Return the (X, Y) coordinate for the center point of the cell that contains the specified text.  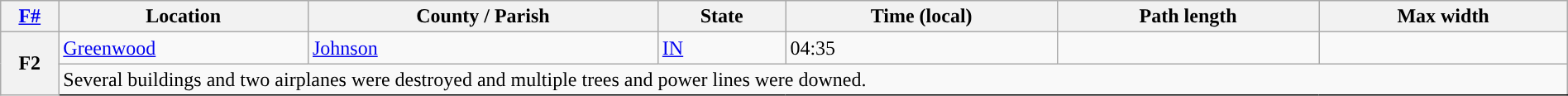
F2 (30, 64)
Several buildings and two airplanes were destroyed and multiple trees and power lines were downed. (813, 79)
F# (30, 17)
Max width (1443, 17)
County / Parish (483, 17)
Greenwood (184, 48)
Time (local) (921, 17)
Path length (1188, 17)
04:35 (921, 48)
Johnson (483, 48)
State (721, 17)
IN (721, 48)
Location (184, 17)
